Identify which cell holds the provided text, then report its (X, Y) central coordinate. 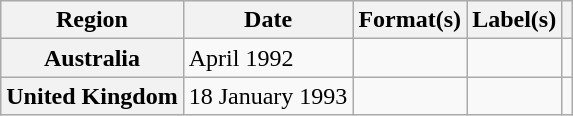
Date (268, 20)
Australia (92, 58)
18 January 1993 (268, 96)
United Kingdom (92, 96)
Format(s) (410, 20)
April 1992 (268, 58)
Label(s) (514, 20)
Region (92, 20)
